Return the (x, y) coordinate for the center point of the cell that contains the specified text.  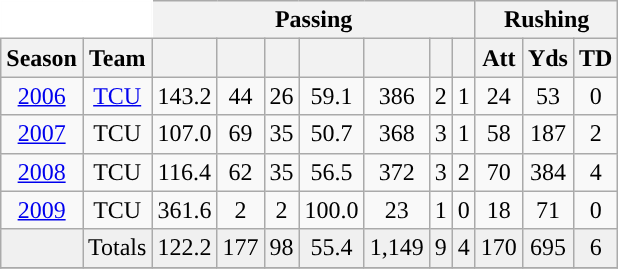
Season (42, 58)
170 (498, 248)
Rushing (546, 20)
62 (240, 172)
386 (396, 96)
6 (595, 248)
Att (498, 58)
2008 (42, 172)
2009 (42, 210)
361.6 (184, 210)
116.4 (184, 172)
58 (498, 134)
24 (498, 96)
Passing (314, 20)
107.0 (184, 134)
187 (548, 134)
2007 (42, 134)
69 (240, 134)
50.7 (332, 134)
18 (498, 210)
Totals (116, 248)
Yds (548, 58)
384 (548, 172)
53 (548, 96)
122.2 (184, 248)
26 (282, 96)
71 (548, 210)
23 (396, 210)
372 (396, 172)
Team (116, 58)
368 (396, 134)
9 (440, 248)
55.4 (332, 248)
177 (240, 248)
98 (282, 248)
2006 (42, 96)
695 (548, 248)
70 (498, 172)
44 (240, 96)
100.0 (332, 210)
1,149 (396, 248)
143.2 (184, 96)
TD (595, 58)
59.1 (332, 96)
56.5 (332, 172)
